Detect which cell encompasses the target text, then output its [x, y] center coordinate. 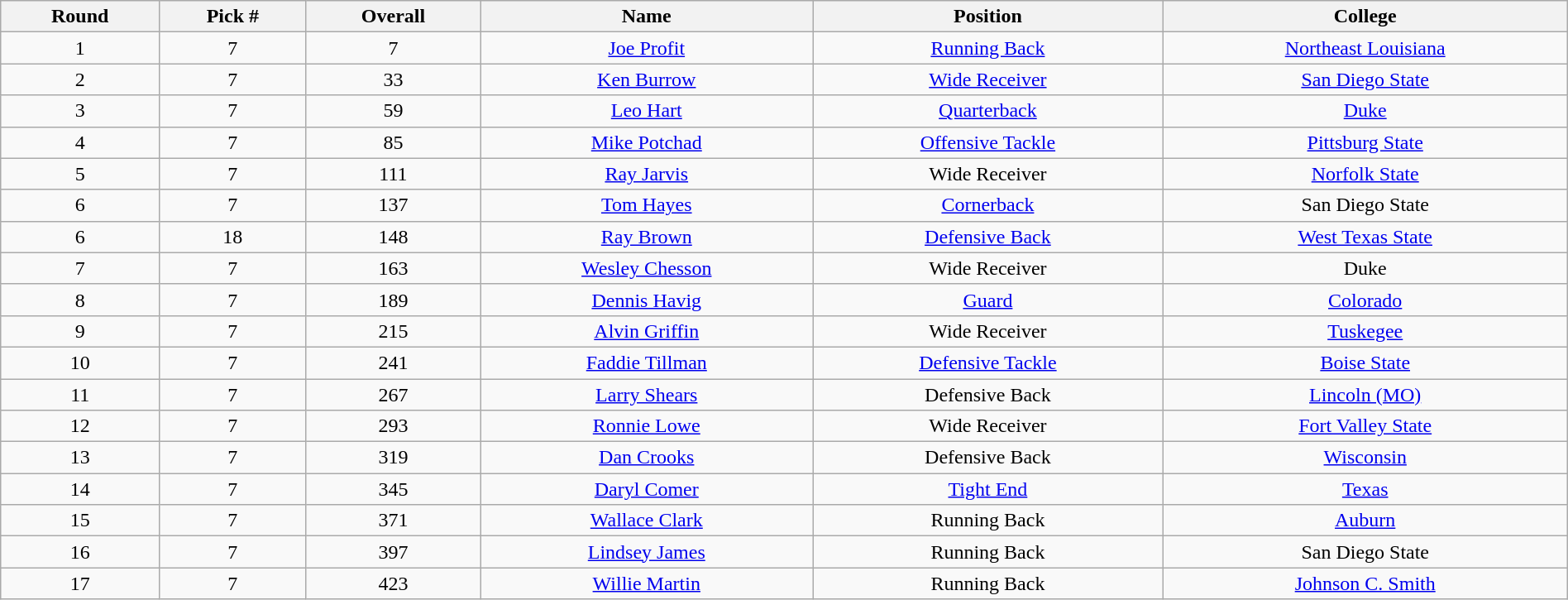
Lindsey James [647, 552]
Colorado [1365, 300]
Wisconsin [1365, 458]
Leo Hart [647, 111]
Northeast Louisiana [1365, 48]
Texas [1365, 489]
11 [80, 395]
137 [394, 205]
17 [80, 583]
Joe Profit [647, 48]
Ken Burrow [647, 79]
397 [394, 552]
Position [987, 17]
8 [80, 300]
West Texas State [1365, 237]
371 [394, 521]
Alvin Griffin [647, 331]
Dan Crooks [647, 458]
Wallace Clark [647, 521]
319 [394, 458]
Auburn [1365, 521]
189 [394, 300]
241 [394, 362]
Mike Potchad [647, 142]
Faddie Tillman [647, 362]
293 [394, 426]
14 [80, 489]
Name [647, 17]
Fort Valley State [1365, 426]
59 [394, 111]
Tom Hayes [647, 205]
Larry Shears [647, 395]
215 [394, 331]
Defensive Tackle [987, 362]
16 [80, 552]
Overall [394, 17]
Ray Brown [647, 237]
Daryl Comer [647, 489]
Boise State [1365, 362]
345 [394, 489]
13 [80, 458]
Wesley Chesson [647, 268]
Dennis Havig [647, 300]
267 [394, 395]
College [1365, 17]
Tuskegee [1365, 331]
Tight End [987, 489]
15 [80, 521]
423 [394, 583]
Round [80, 17]
85 [394, 142]
Offensive Tackle [987, 142]
5 [80, 174]
148 [394, 237]
Pick # [233, 17]
Quarterback [987, 111]
Johnson C. Smith [1365, 583]
33 [394, 79]
18 [233, 237]
Guard [987, 300]
Norfolk State [1365, 174]
3 [80, 111]
2 [80, 79]
4 [80, 142]
111 [394, 174]
Cornerback [987, 205]
Ray Jarvis [647, 174]
Willie Martin [647, 583]
Pittsburg State [1365, 142]
163 [394, 268]
10 [80, 362]
1 [80, 48]
9 [80, 331]
12 [80, 426]
Lincoln (MO) [1365, 395]
Ronnie Lowe [647, 426]
